Capture the cell that displays the provided text and extract its (x, y) central coordinate. 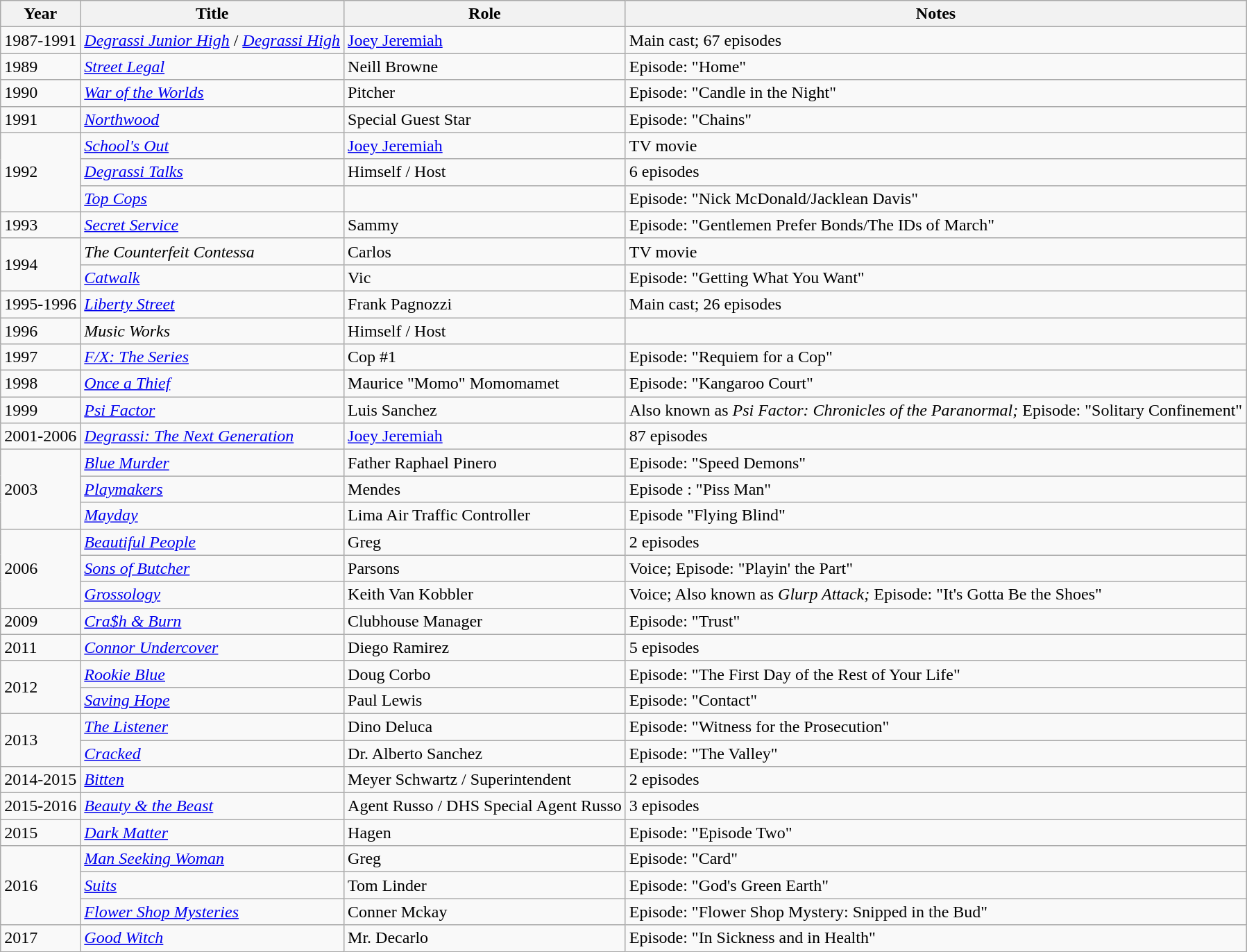
Grossology (212, 595)
Episode: "Episode Two" (935, 833)
2006 (40, 568)
The Counterfeit Contessa (212, 251)
1996 (40, 331)
Notes (935, 14)
Father Raphael Pinero (485, 463)
Once a Thief (212, 384)
Good Witch (212, 938)
Episode: "The First Day of the Rest of Your Life" (935, 674)
Episode: "The Valley" (935, 753)
1997 (40, 357)
Episode: "Witness for the Prosecution" (935, 726)
Role (485, 14)
Saving Hope (212, 700)
Hagen (485, 833)
1990 (40, 93)
Episode: "In Sickness and in Health" (935, 938)
6 episodes (935, 172)
Episode "Flying Blind" (935, 516)
2015 (40, 833)
1991 (40, 119)
Man Seeking Woman (212, 859)
2013 (40, 740)
3 episodes (935, 806)
Episode: "Nick McDonald/Jacklean Davis" (935, 198)
1989 (40, 67)
Episode: "Card" (935, 859)
Rookie Blue (212, 674)
Beautiful People (212, 542)
Voice; Also known as Glurp Attack; Episode: "It's Gotta Be the Shoes" (935, 595)
Mayday (212, 516)
2017 (40, 938)
Episode: "Candle in the Night" (935, 93)
F/X: The Series (212, 357)
Suits (212, 885)
Maurice "Momo" Momomamet (485, 384)
Catwalk (212, 278)
Episode: "Requiem for a Cop" (935, 357)
Diego Ramirez (485, 647)
Doug Corbo (485, 674)
Luis Sanchez (485, 410)
Tom Linder (485, 885)
Northwood (212, 119)
Pitcher (485, 93)
Paul Lewis (485, 700)
1999 (40, 410)
Mr. Decarlo (485, 938)
Voice; Episode: "Playin' the Part" (935, 568)
Cracked (212, 753)
Dark Matter (212, 833)
Episode: "Kangaroo Court" (935, 384)
Episode: "Getting What You Want" (935, 278)
Frank Pagnozzi (485, 304)
Mendes (485, 489)
5 episodes (935, 647)
2001-2006 (40, 436)
2011 (40, 647)
2014-2015 (40, 780)
Agent Russo / DHS Special Agent Russo (485, 806)
Episode: "Home" (935, 67)
School's Out (212, 146)
1993 (40, 225)
Parsons (485, 568)
Street Legal (212, 67)
Episode: "Speed Demons" (935, 463)
Main cast; 26 episodes (935, 304)
2009 (40, 621)
Bitten (212, 780)
1987-1991 (40, 40)
Sammy (485, 225)
Cra$h & Burn (212, 621)
Episode: "God's Green Earth" (935, 885)
Liberty Street (212, 304)
Playmakers (212, 489)
Lima Air Traffic Controller (485, 516)
Psi Factor (212, 410)
Episode: "Flower Shop Mystery: Snipped in the Bud" (935, 912)
1992 (40, 172)
Cop #1 (485, 357)
Also known as Psi Factor: Chronicles of the Paranormal; Episode: "Solitary Confinement" (935, 410)
Connor Undercover (212, 647)
1995-1996 (40, 304)
2015-2016 (40, 806)
Secret Service (212, 225)
Special Guest Star (485, 119)
2012 (40, 687)
Sons of Butcher (212, 568)
Episode: "Chains" (935, 119)
Episode: "Contact" (935, 700)
Episode : "Piss Man" (935, 489)
The Listener (212, 726)
Keith Van Kobbler (485, 595)
Neill Browne (485, 67)
Carlos (485, 251)
Degrassi Talks (212, 172)
Conner Mckay (485, 912)
War of the Worlds (212, 93)
Title (212, 14)
2016 (40, 885)
Clubhouse Manager (485, 621)
Dino Deluca (485, 726)
Degrassi Junior High / Degrassi High (212, 40)
Year (40, 14)
87 episodes (935, 436)
Dr. Alberto Sanchez (485, 753)
Meyer Schwartz / Superintendent (485, 780)
Episode: "Gentlemen Prefer Bonds/The IDs of March" (935, 225)
Degrassi: The Next Generation (212, 436)
Blue Murder (212, 463)
Music Works (212, 331)
Vic (485, 278)
1994 (40, 264)
2003 (40, 489)
1998 (40, 384)
Flower Shop Mysteries (212, 912)
Main cast; 67 episodes (935, 40)
Top Cops (212, 198)
Episode: "Trust" (935, 621)
Beauty & the Beast (212, 806)
